Locate the cell with the specified text and output its (x, y) center coordinate. 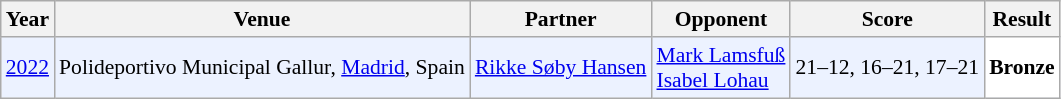
Result (1022, 19)
Venue (262, 19)
Year (28, 19)
Bronze (1022, 68)
Mark Lamsfuß Isabel Lohau (720, 68)
21–12, 16–21, 17–21 (887, 68)
Rikke Søby Hansen (561, 68)
Opponent (720, 19)
Partner (561, 19)
Polideportivo Municipal Gallur, Madrid, Spain (262, 68)
2022 (28, 68)
Score (887, 19)
